Return [x, y] of the center of cell containing provided text 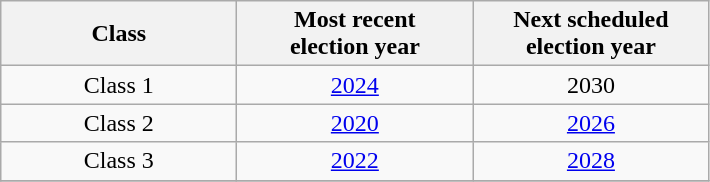
Next scheduledelection year [591, 34]
Class 3 [119, 161]
2024 [355, 85]
2020 [355, 123]
Class [119, 34]
2022 [355, 161]
Class 2 [119, 123]
Class 1 [119, 85]
Most recentelection year [355, 34]
2026 [591, 123]
2028 [591, 161]
2030 [591, 85]
